Identify which cell holds the provided text, then report its (X, Y) central coordinate. 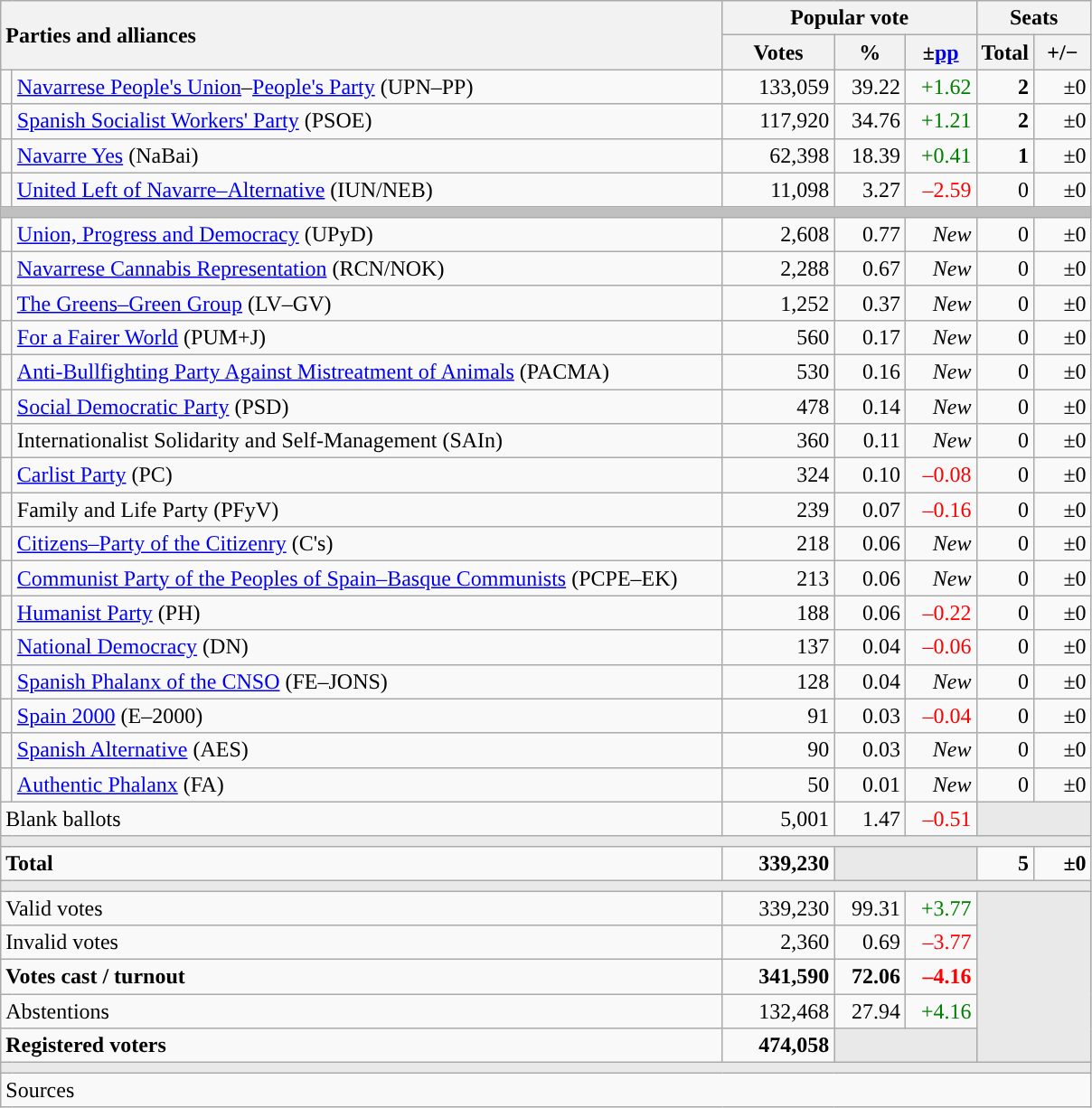
Popular vote (850, 18)
–0.22 (940, 613)
–0.08 (940, 475)
+3.77 (940, 908)
530 (778, 371)
0.17 (870, 337)
Citizens–Party of the Citizenry (C's) (367, 544)
360 (778, 441)
The Greens–Green Group (LV–GV) (367, 303)
5,001 (778, 819)
Spanish Socialist Workers' Party (PSOE) (367, 121)
0.01 (870, 784)
188 (778, 613)
–0.51 (940, 819)
62,398 (778, 155)
0.07 (870, 510)
474,058 (778, 1046)
Union, Progress and Democracy (UPyD) (367, 234)
+4.16 (940, 1011)
133,059 (778, 87)
2,288 (778, 268)
2,608 (778, 234)
+/− (1063, 52)
Sources (546, 1090)
Votes (778, 52)
Registered voters (362, 1046)
Parties and alliances (362, 35)
–4.16 (940, 977)
0.11 (870, 441)
Valid votes (362, 908)
90 (778, 750)
91 (778, 716)
Spain 2000 (E–2000) (367, 716)
–0.16 (940, 510)
50 (778, 784)
For a Fairer World (PUM+J) (367, 337)
Communist Party of the Peoples of Spain–Basque Communists (PCPE–EK) (367, 578)
11,098 (778, 190)
132,468 (778, 1011)
1.47 (870, 819)
Authentic Phalanx (FA) (367, 784)
213 (778, 578)
72.06 (870, 977)
–0.06 (940, 647)
Spanish Phalanx of the CNSO (FE–JONS) (367, 681)
2,360 (778, 943)
478 (778, 406)
128 (778, 681)
Carlist Party (PC) (367, 475)
5 (1005, 863)
Invalid votes (362, 943)
0.37 (870, 303)
324 (778, 475)
99.31 (870, 908)
–0.04 (940, 716)
341,590 (778, 977)
+1.62 (940, 87)
137 (778, 647)
0.16 (870, 371)
United Left of Navarre–Alternative (IUN/NEB) (367, 190)
0.77 (870, 234)
Family and Life Party (PFyV) (367, 510)
+0.41 (940, 155)
Anti-Bullfighting Party Against Mistreatment of Animals (PACMA) (367, 371)
0.69 (870, 943)
560 (778, 337)
0.14 (870, 406)
1,252 (778, 303)
% (870, 52)
±pp (940, 52)
–3.77 (940, 943)
Votes cast / turnout (362, 977)
Abstentions (362, 1011)
239 (778, 510)
18.39 (870, 155)
–2.59 (940, 190)
Social Democratic Party (PSD) (367, 406)
National Democracy (DN) (367, 647)
+1.21 (940, 121)
Navarre Yes (NaBai) (367, 155)
0.10 (870, 475)
Blank ballots (362, 819)
Spanish Alternative (AES) (367, 750)
0.67 (870, 268)
3.27 (870, 190)
1 (1005, 155)
27.94 (870, 1011)
Seats (1034, 18)
Navarrese People's Union–People's Party (UPN–PP) (367, 87)
Navarrese Cannabis Representation (RCN/NOK) (367, 268)
Internationalist Solidarity and Self-Management (SAIn) (367, 441)
218 (778, 544)
39.22 (870, 87)
117,920 (778, 121)
Humanist Party (PH) (367, 613)
34.76 (870, 121)
